Return (x, y) of the center of cell containing provided text 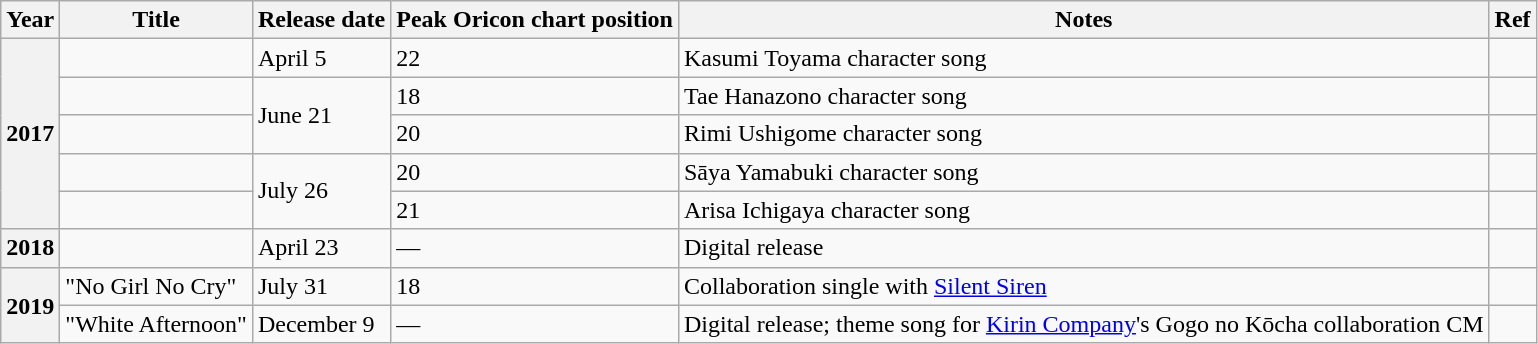
2017 (30, 134)
Year (30, 20)
Release date (321, 20)
Sāya Yamabuki character song (1084, 172)
2018 (30, 248)
Collaboration single with Silent Siren (1084, 286)
April 23 (321, 248)
Rimi Ushigome character song (1084, 134)
Arisa Ichigaya character song (1084, 210)
April 5 (321, 58)
Notes (1084, 20)
June 21 (321, 115)
Peak Oricon chart position (535, 20)
Kasumi Toyama character song (1084, 58)
"White Afternoon" (156, 324)
Title (156, 20)
July 31 (321, 286)
"No Girl No Cry" (156, 286)
December 9 (321, 324)
July 26 (321, 191)
Digital release (1084, 248)
21 (535, 210)
Tae Hanazono character song (1084, 96)
Ref (1512, 20)
Digital release; theme song for Kirin Company's Gogo no Kōcha collaboration CM (1084, 324)
22 (535, 58)
2019 (30, 305)
